Pinpoint the cell where the given text exists, returning its [x, y] midpoint coordinate. 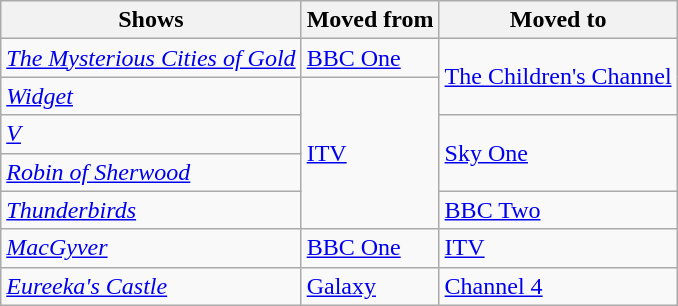
Shows [151, 20]
BBC Two [558, 210]
V [151, 134]
Eureeka's Castle [151, 286]
Moved to [558, 20]
Thunderbirds [151, 210]
Moved from [370, 20]
Robin of Sherwood [151, 172]
The Children's Channel [558, 77]
Channel 4 [558, 286]
The Mysterious Cities of Gold [151, 58]
Widget [151, 96]
MacGyver [151, 248]
Sky One [558, 153]
Galaxy [370, 286]
